Detect which cell encompasses the target text, then output its (x, y) center coordinate. 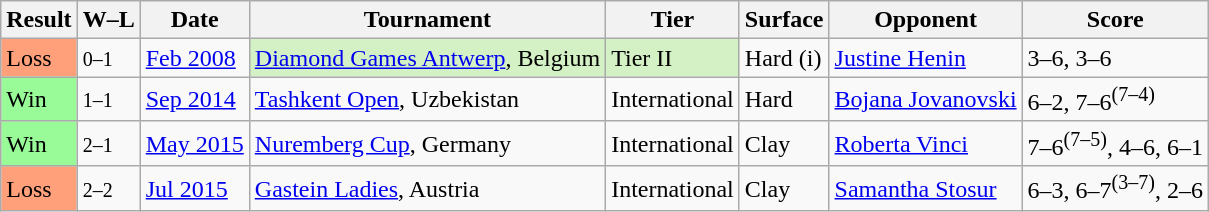
3–6, 3–6 (1115, 58)
Tashkent Open, Uzbekistan (427, 100)
May 2015 (194, 144)
Hard (784, 100)
Result (39, 20)
Score (1115, 20)
Bojana Jovanovski (926, 100)
Tournament (427, 20)
Feb 2008 (194, 58)
Nuremberg Cup, Germany (427, 144)
6–2, 7–6(7–4) (1115, 100)
1–1 (108, 100)
Roberta Vinci (926, 144)
Sep 2014 (194, 100)
2–2 (108, 188)
Justine Henin (926, 58)
Surface (784, 20)
W–L (108, 20)
6–3, 6–7(3–7), 2–6 (1115, 188)
Jul 2015 (194, 188)
Date (194, 20)
Diamond Games Antwerp, Belgium (427, 58)
Tier II (673, 58)
Tier (673, 20)
2–1 (108, 144)
7–6(7–5), 4–6, 6–1 (1115, 144)
Hard (i) (784, 58)
Opponent (926, 20)
0–1 (108, 58)
Gastein Ladies, Austria (427, 188)
Samantha Stosur (926, 188)
